Scan for the cell matching the given text and deliver its (X, Y) coordinate at center. 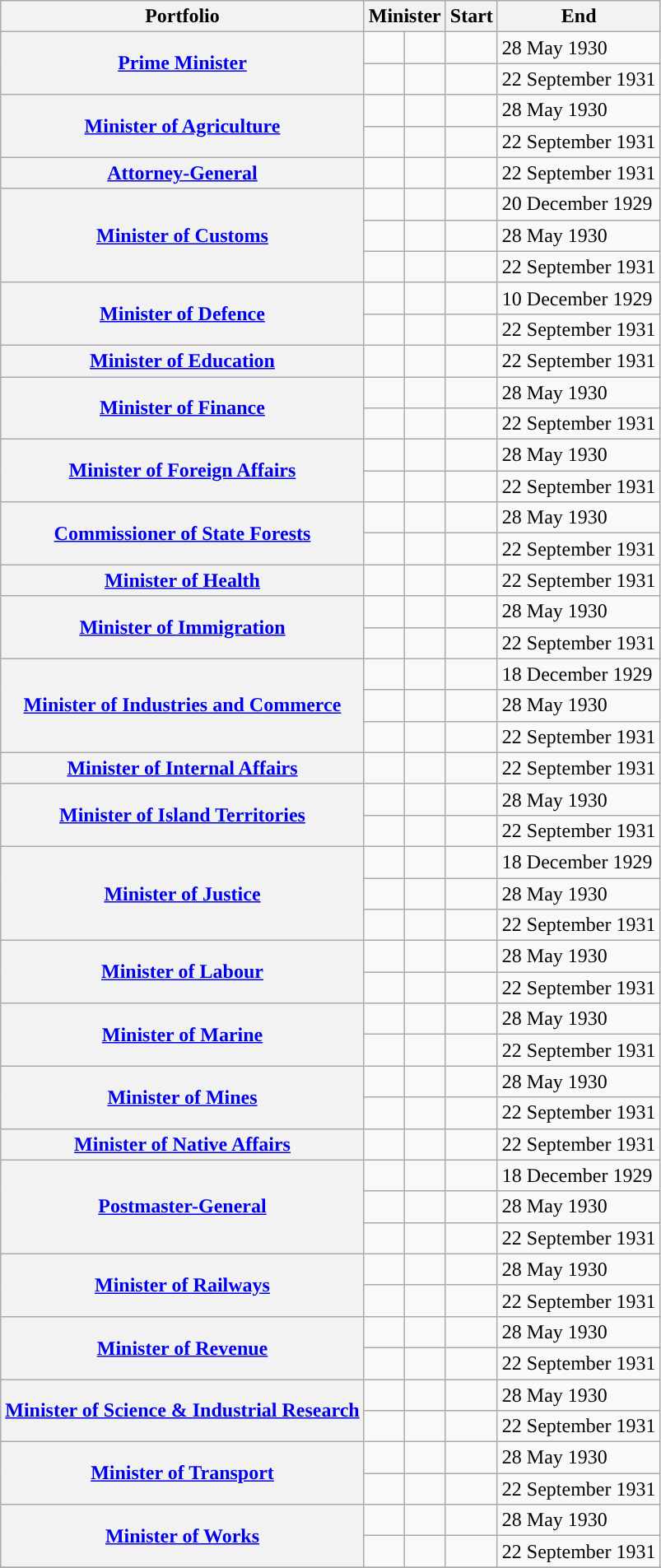
Minister of Justice (183, 893)
Start (471, 16)
End (579, 16)
Minister of Customs (183, 235)
Minister of Railways (183, 1285)
Minister of Science & Industrial Research (183, 1411)
Minister of Health (183, 580)
Minister of Internal Affairs (183, 768)
Minister of Foreign Affairs (183, 471)
Minister of Works (183, 1536)
Minister of Marine (183, 1035)
Minister of Revenue (183, 1347)
Minister of Mines (183, 1097)
Minister of Finance (183, 408)
Minister (405, 16)
Minister of Agriculture (183, 126)
Prime Minister (183, 63)
Postmaster-General (183, 1207)
10 December 1929 (579, 298)
Minister of Labour (183, 972)
Minister of Education (183, 361)
Minister of Defence (183, 314)
Minister of Immigration (183, 627)
Portfolio (183, 16)
Minister of Industries and Commerce (183, 705)
Commissioner of State Forests (183, 533)
Minister of Island Territories (183, 815)
20 December 1929 (579, 204)
Minister of Transport (183, 1473)
Attorney-General (183, 173)
Minister of Native Affairs (183, 1144)
